Pinpoint the cell where the given text exists, returning its (x, y) midpoint coordinate. 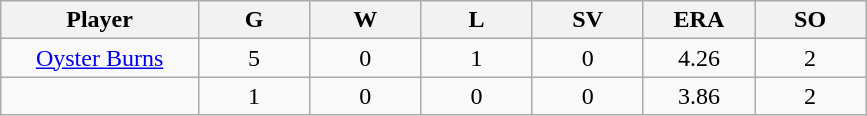
ERA (698, 20)
4.26 (698, 58)
L (476, 20)
3.86 (698, 96)
Player (100, 20)
5 (254, 58)
G (254, 20)
SO (810, 20)
SV (588, 20)
W (366, 20)
Oyster Burns (100, 58)
